From the cell containing the given text, extract its center point as [x, y] coordinate. 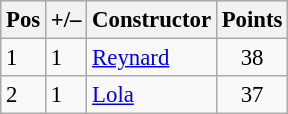
+/– [66, 20]
38 [252, 58]
Points [252, 20]
Reynard [152, 58]
37 [252, 95]
Constructor [152, 20]
Lola [152, 95]
Pos [24, 20]
2 [24, 95]
